Extract the (X, Y) coordinate from the center of the cell holding the provided text.  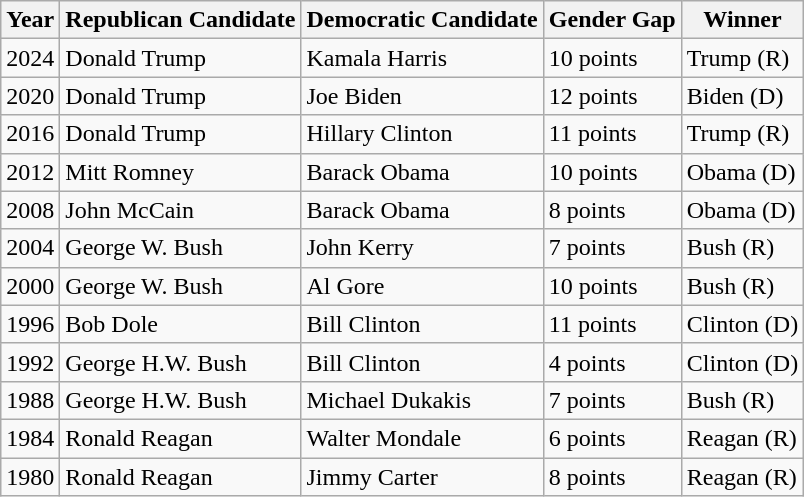
1996 (30, 324)
1980 (30, 477)
Biden (D) (742, 96)
2012 (30, 172)
John Kerry (422, 248)
John McCain (180, 210)
Hillary Clinton (422, 134)
1992 (30, 362)
Year (30, 20)
Winner (742, 20)
1984 (30, 438)
Walter Mondale (422, 438)
2020 (30, 96)
Gender Gap (612, 20)
2016 (30, 134)
1988 (30, 400)
Kamala Harris (422, 58)
2024 (30, 58)
Jimmy Carter (422, 477)
Democratic Candidate (422, 20)
6 points (612, 438)
2004 (30, 248)
Joe Biden (422, 96)
12 points (612, 96)
Republican Candidate (180, 20)
Al Gore (422, 286)
Bob Dole (180, 324)
4 points (612, 362)
Mitt Romney (180, 172)
2008 (30, 210)
2000 (30, 286)
Michael Dukakis (422, 400)
